Pinpoint the cell where the given text exists, returning its (X, Y) midpoint coordinate. 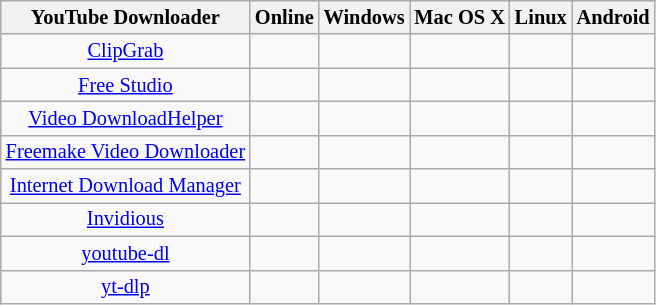
Video DownloadHelper (126, 118)
Internet Download Manager (126, 186)
Invidious (126, 219)
Android (614, 17)
Online (284, 17)
YouTube Downloader (126, 17)
ClipGrab (126, 51)
Mac OS X (460, 17)
Free Studio (126, 85)
Linux (541, 17)
yt-dlp (126, 287)
youtube-dl (126, 253)
Freemake Video Downloader (126, 152)
Windows (364, 17)
